Determine the [X, Y] coordinate at the center of the cell enclosing the given text.  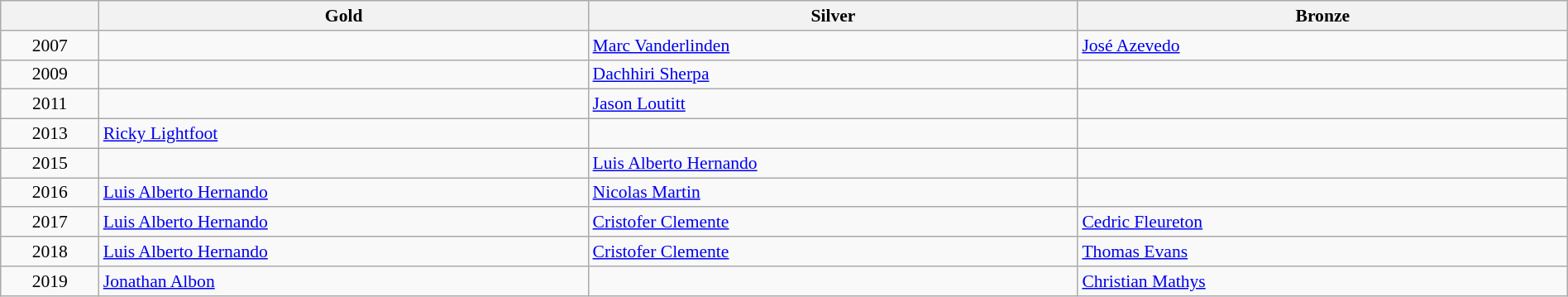
2015 [50, 163]
Silver [834, 16]
Ricky Lightfoot [344, 134]
2013 [50, 134]
Dachhiri Sherpa [834, 74]
Bronze [1322, 16]
2011 [50, 104]
2007 [50, 46]
Cedric Fleureton [1322, 223]
Nicolas Martin [834, 193]
Jason Loutitt [834, 104]
2009 [50, 74]
Gold [344, 16]
2016 [50, 193]
Christian Mathys [1322, 281]
Thomas Evans [1322, 251]
2017 [50, 223]
Jonathan Albon [344, 281]
José Azevedo [1322, 46]
2019 [50, 281]
2018 [50, 251]
Marc Vanderlinden [834, 46]
